From the cell containing the given text, extract its center point as [X, Y] coordinate. 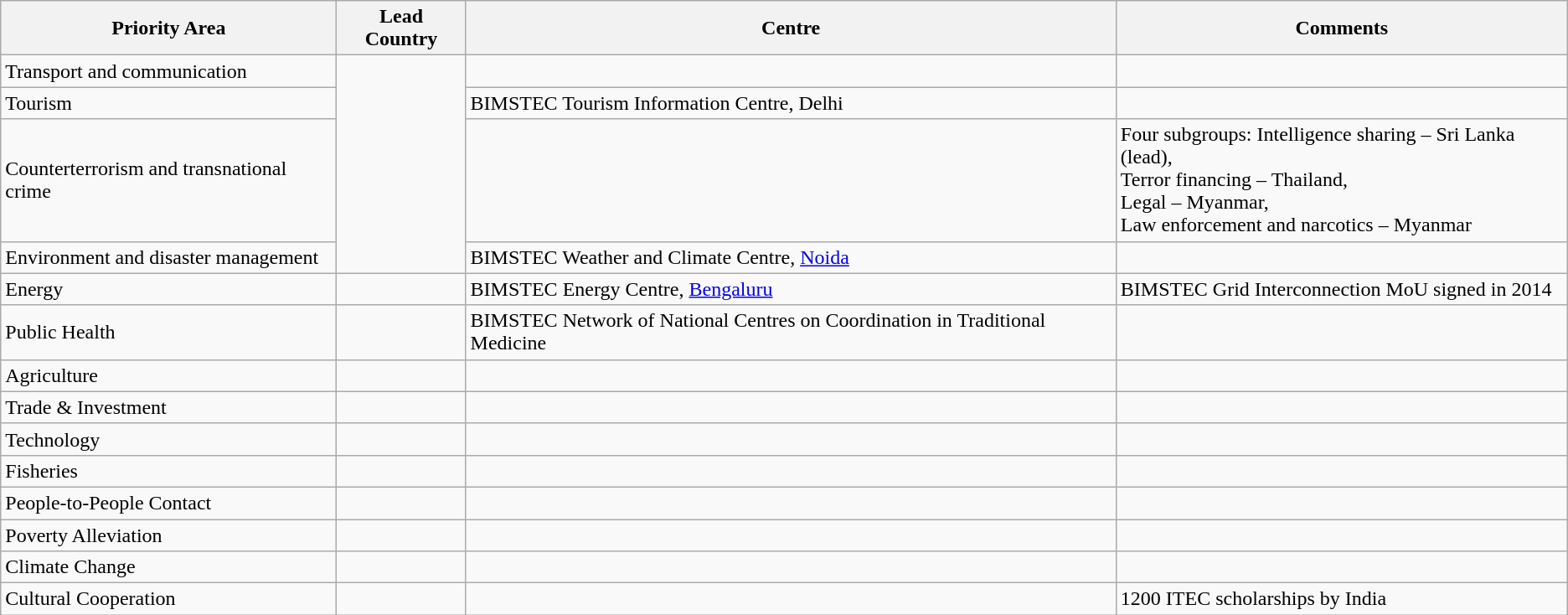
Four subgroups: Intelligence sharing – Sri Lanka (lead), Terror financing – Thailand, Legal – Myanmar, Law enforcement and narcotics – Myanmar [1342, 180]
Cultural Cooperation [169, 599]
Fisheries [169, 471]
Technology [169, 439]
BIMSTEC Tourism Information Centre, Delhi [791, 103]
Public Health [169, 332]
People-to-People Contact [169, 503]
BIMSTEC Grid Interconnection MoU signed in 2014 [1342, 289]
Transport and communication [169, 71]
BIMSTEC Weather and Climate Centre, Noida [791, 257]
Centre [791, 28]
Poverty Alleviation [169, 535]
Tourism [169, 103]
Counterterrorism and transnational crime [169, 180]
Lead Country [401, 28]
Climate Change [169, 567]
1200 ITEC scholarships by India [1342, 599]
BIMSTEC Energy Centre, Bengaluru [791, 289]
Environment and disaster management [169, 257]
Energy [169, 289]
Comments [1342, 28]
Agriculture [169, 375]
Trade & Investment [169, 407]
Priority Area [169, 28]
BIMSTEC Network of National Centres on Coordination in Traditional Medicine [791, 332]
